Return [x, y] of the center of cell containing provided text 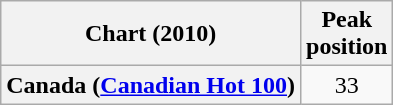
33 [347, 85]
Peakposition [347, 34]
Chart (2010) [151, 34]
Canada (Canadian Hot 100) [151, 85]
